Locate the cell with the specified text and output its (X, Y) center coordinate. 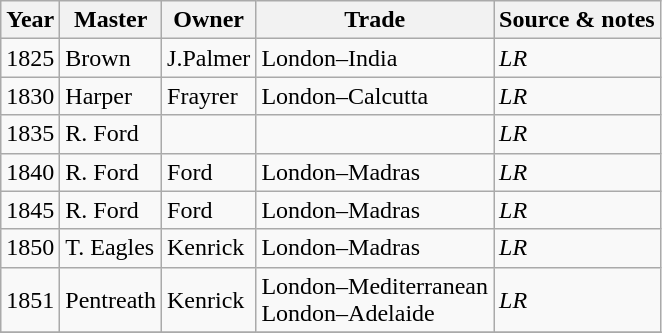
Brown (111, 58)
1825 (30, 58)
Harper (111, 96)
1845 (30, 210)
1850 (30, 248)
Owner (209, 20)
Master (111, 20)
Frayrer (209, 96)
1840 (30, 172)
Source & notes (578, 20)
T. Eagles (111, 248)
1830 (30, 96)
London–MediterraneanLondon–Adelaide (375, 300)
Pentreath (111, 300)
1851 (30, 300)
Trade (375, 20)
London–Calcutta (375, 96)
1835 (30, 134)
Year (30, 20)
J.Palmer (209, 58)
London–India (375, 58)
